Provide the (x, y) coordinate of the cell's center where the given text is located.  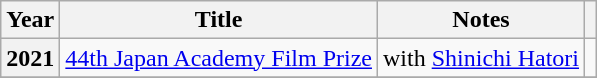
Title (219, 20)
Year (30, 20)
2021 (30, 58)
Notes (480, 20)
44th Japan Academy Film Prize (219, 58)
with Shinichi Hatori (480, 58)
